Identify which cell holds the provided text, then report its (x, y) central coordinate. 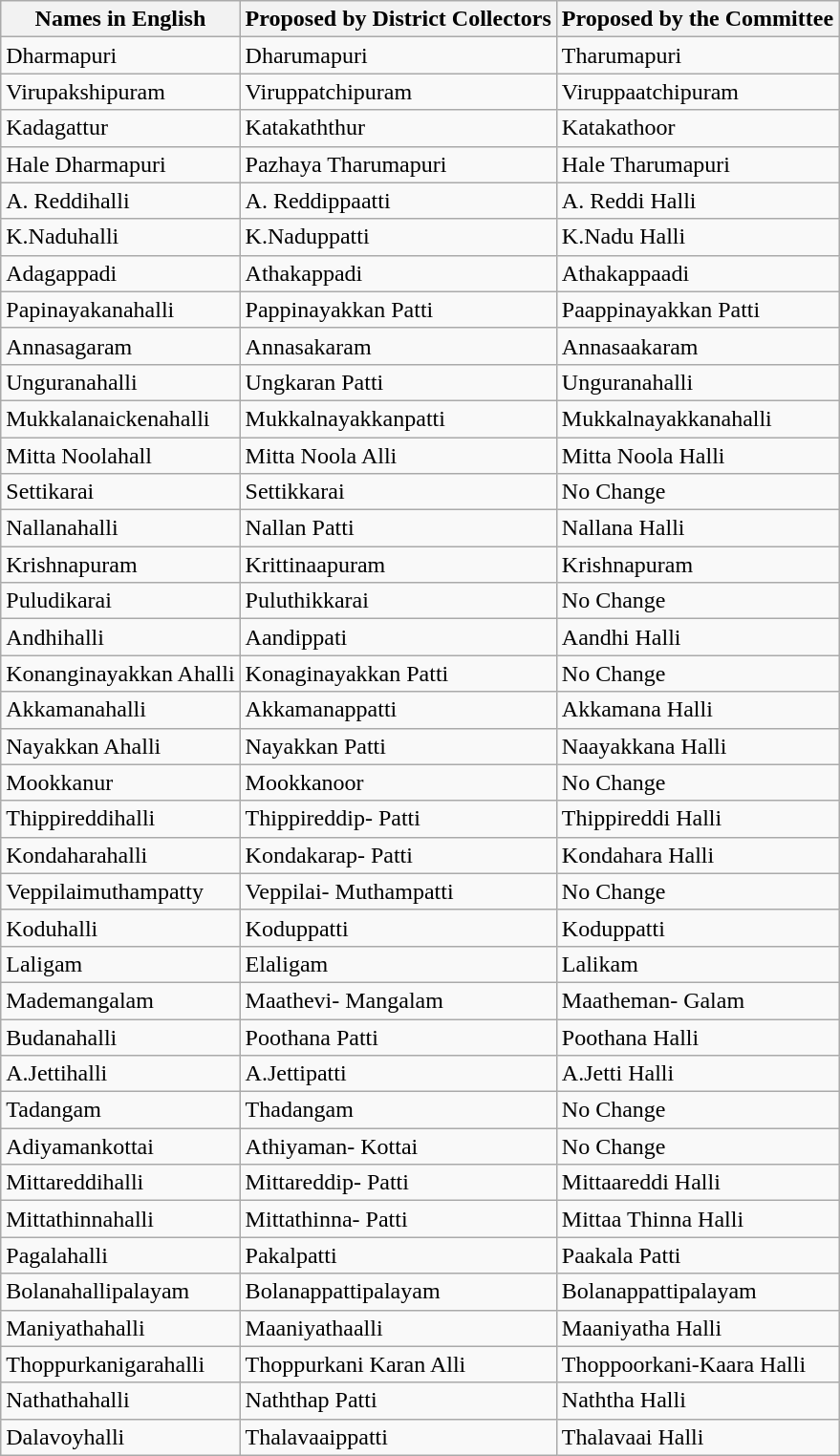
Akkamanappatti (398, 710)
Konaginayakkan Patti (398, 674)
A. Reddippaatti (398, 201)
Viruppatchipuram (398, 92)
Mookkanur (120, 782)
A.Jetti Halli (698, 1074)
K.Naduhalli (120, 237)
Hale Tharumapuri (698, 164)
Mukkalanaickenahalli (120, 418)
Mittaareddi Halli (698, 1183)
Tadangam (120, 1110)
Annasaakaram (698, 346)
Viruppaatchipuram (698, 92)
Thoppoorkani-Kaara Halli (698, 1364)
Mittaa Thinna Halli (698, 1219)
Andhihalli (120, 637)
Thippireddihalli (120, 819)
Bolanahallipalayam (120, 1292)
Elaligam (398, 964)
Katakathoor (698, 128)
Maniyathahalli (120, 1328)
Maatheman- Galam (698, 1000)
Maathevi- Mangalam (398, 1000)
Poothana Patti (398, 1037)
A. Reddihalli (120, 201)
Proposed by the Committee (698, 19)
Annasagaram (120, 346)
Athakappaadi (698, 273)
A.Jettihalli (120, 1074)
Paakala Patti (698, 1255)
Nallana Halli (698, 528)
Settikkarai (398, 492)
Nallanahalli (120, 528)
Hale Dharmapuri (120, 164)
Nallan Patti (398, 528)
Athiyaman- Kottai (398, 1146)
Kadagattur (120, 128)
Lalikam (698, 964)
Aandhi Halli (698, 637)
Mittareddihalli (120, 1183)
Akkamana Halli (698, 710)
K.Nadu Halli (698, 237)
Naththap Patti (398, 1401)
Names in English (120, 19)
Kondaharahalli (120, 855)
Katakaththur (398, 128)
Adiyamankottai (120, 1146)
Athakappadi (398, 273)
Tharumapuri (698, 55)
Mittathinnahalli (120, 1219)
Nayakkan Patti (398, 746)
Pappinayakkan Patti (398, 310)
Thoppurkanigarahalli (120, 1364)
Akkamanahalli (120, 710)
Dharumapuri (398, 55)
Mitta Noola Alli (398, 456)
Mitta Noolahall (120, 456)
Mittareddip- Patti (398, 1183)
Aandippati (398, 637)
Mukkalnayakkanpatti (398, 418)
Thippireddi Halli (698, 819)
Puludikarai (120, 601)
Krittinaapuram (398, 565)
Dharmapuri (120, 55)
Laligam (120, 964)
Adagappadi (120, 273)
Puluthikkarai (398, 601)
Kondakarap- Patti (398, 855)
Ungkaran Patti (398, 382)
Paappinayakkan Patti (698, 310)
Veppilaimuthampatty (120, 891)
A. Reddi Halli (698, 201)
Pazhaya Tharumapuri (398, 164)
Veppilai- Muthampatti (398, 891)
Naththa Halli (698, 1401)
Poothana Halli (698, 1037)
Thoppurkani Karan Alli (398, 1364)
Papinayakanahalli (120, 310)
Mitta Noola Halli (698, 456)
A.Jettipatti (398, 1074)
Budanahalli (120, 1037)
Koduhalli (120, 928)
Kondahara Halli (698, 855)
Maaniyathaalli (398, 1328)
Maaniyatha Halli (698, 1328)
Thippireddip- Patti (398, 819)
Naayakkana Halli (698, 746)
Dalavoyhalli (120, 1437)
Konanginayakkan Ahalli (120, 674)
Nathathahalli (120, 1401)
K.Naduppatti (398, 237)
Mookkanoor (398, 782)
Nayakkan Ahalli (120, 746)
Thalavaai Halli (698, 1437)
Settikarai (120, 492)
Proposed by District Collectors (398, 19)
Pakalpatti (398, 1255)
Thadangam (398, 1110)
Virupakshipuram (120, 92)
Mukkalnayakkanahalli (698, 418)
Mademangalam (120, 1000)
Mittathinna- Patti (398, 1219)
Thalavaaippatti (398, 1437)
Annasakaram (398, 346)
Pagalahalli (120, 1255)
